Locate the cell with the specified text and output its [x, y] center coordinate. 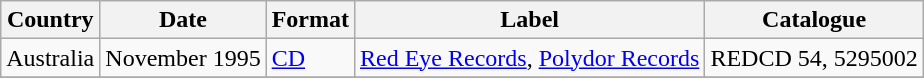
Australia [50, 58]
Catalogue [814, 20]
Format [310, 20]
Date [183, 20]
Label [530, 20]
Country [50, 20]
CD [310, 58]
Red Eye Records, Polydor Records [530, 58]
REDCD 54, 5295002 [814, 58]
November 1995 [183, 58]
